Return (X, Y) of the center of cell containing provided text 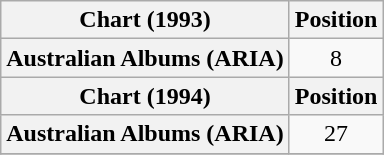
8 (336, 58)
Chart (1994) (145, 96)
27 (336, 134)
Chart (1993) (145, 20)
